Output the [X, Y] coordinate of the center of the cell containing the given text.  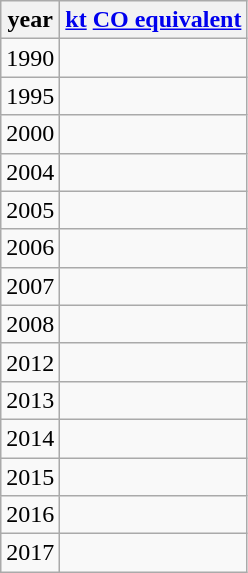
2013 [30, 400]
1990 [30, 58]
2014 [30, 438]
2005 [30, 210]
2008 [30, 324]
year [30, 20]
2007 [30, 286]
1995 [30, 96]
2017 [30, 553]
2012 [30, 362]
2000 [30, 134]
2006 [30, 248]
2004 [30, 172]
2016 [30, 515]
kt CO equivalent [154, 20]
2015 [30, 477]
